Find where the given text appears and provide that cell's center as (X, Y) coordinate. 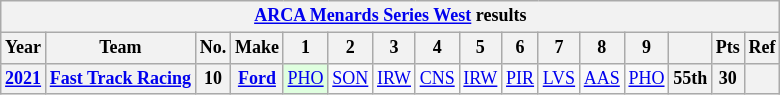
Ford (258, 78)
AAS (602, 78)
4 (437, 48)
10 (212, 78)
7 (558, 48)
3 (394, 48)
2 (350, 48)
SON (350, 78)
PIR (520, 78)
6 (520, 48)
5 (480, 48)
55th (690, 78)
1 (306, 48)
Pts (728, 48)
8 (602, 48)
30 (728, 78)
2021 (24, 78)
No. (212, 48)
Year (24, 48)
Fast Track Racing (120, 78)
LVS (558, 78)
ARCA Menards Series West results (390, 16)
Make (258, 48)
Ref (762, 48)
Team (120, 48)
CNS (437, 78)
9 (646, 48)
